Output the (X, Y) coordinate of the center of the cell containing the given text.  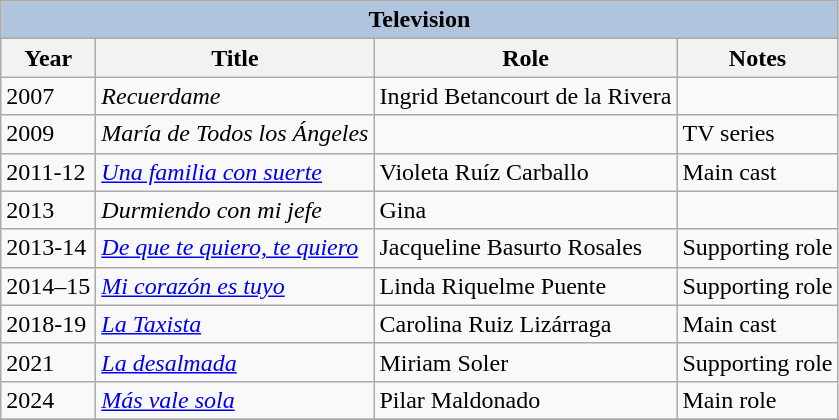
María de Todos los Ángeles (235, 134)
Una familia con suerte (235, 172)
2018-19 (48, 324)
De que te quiero, te quiero (235, 248)
Durmiendo con mi jefe (235, 210)
Mi corazón es tuyo (235, 286)
La desalmada (235, 362)
Title (235, 58)
Role (526, 58)
Notes (758, 58)
Year (48, 58)
Ingrid Betancourt de la Rivera (526, 96)
Gina (526, 210)
2011-12 (48, 172)
2021 (48, 362)
Recuerdame (235, 96)
2013-14 (48, 248)
Carolina Ruiz Lizárraga (526, 324)
Violeta Ruíz Carballo (526, 172)
Pilar Maldonado (526, 400)
2013 (48, 210)
2014–15 (48, 286)
2007 (48, 96)
2009 (48, 134)
Miriam Soler (526, 362)
Más vale sola (235, 400)
Linda Riquelme Puente (526, 286)
Main role (758, 400)
La Taxista (235, 324)
Jacqueline Basurto Rosales (526, 248)
2024 (48, 400)
TV series (758, 134)
Television (420, 20)
